Search for the cell housing the specified text and yield its (X, Y) center coordinate. 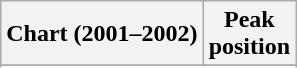
Peakposition (249, 34)
Chart (2001–2002) (102, 34)
